From the cell containing the given text, extract its center point as [X, Y] coordinate. 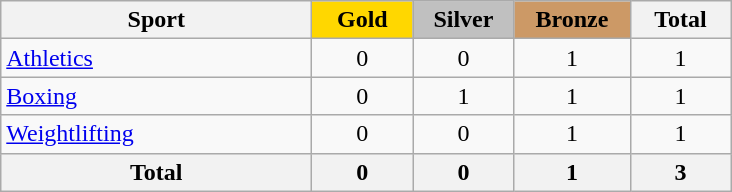
Silver [464, 20]
3 [680, 172]
Boxing [156, 96]
Bronze [572, 20]
Sport [156, 20]
Gold [362, 20]
Weightlifting [156, 134]
Athletics [156, 58]
